Scan for the cell matching the given text and deliver its (x, y) coordinate at center. 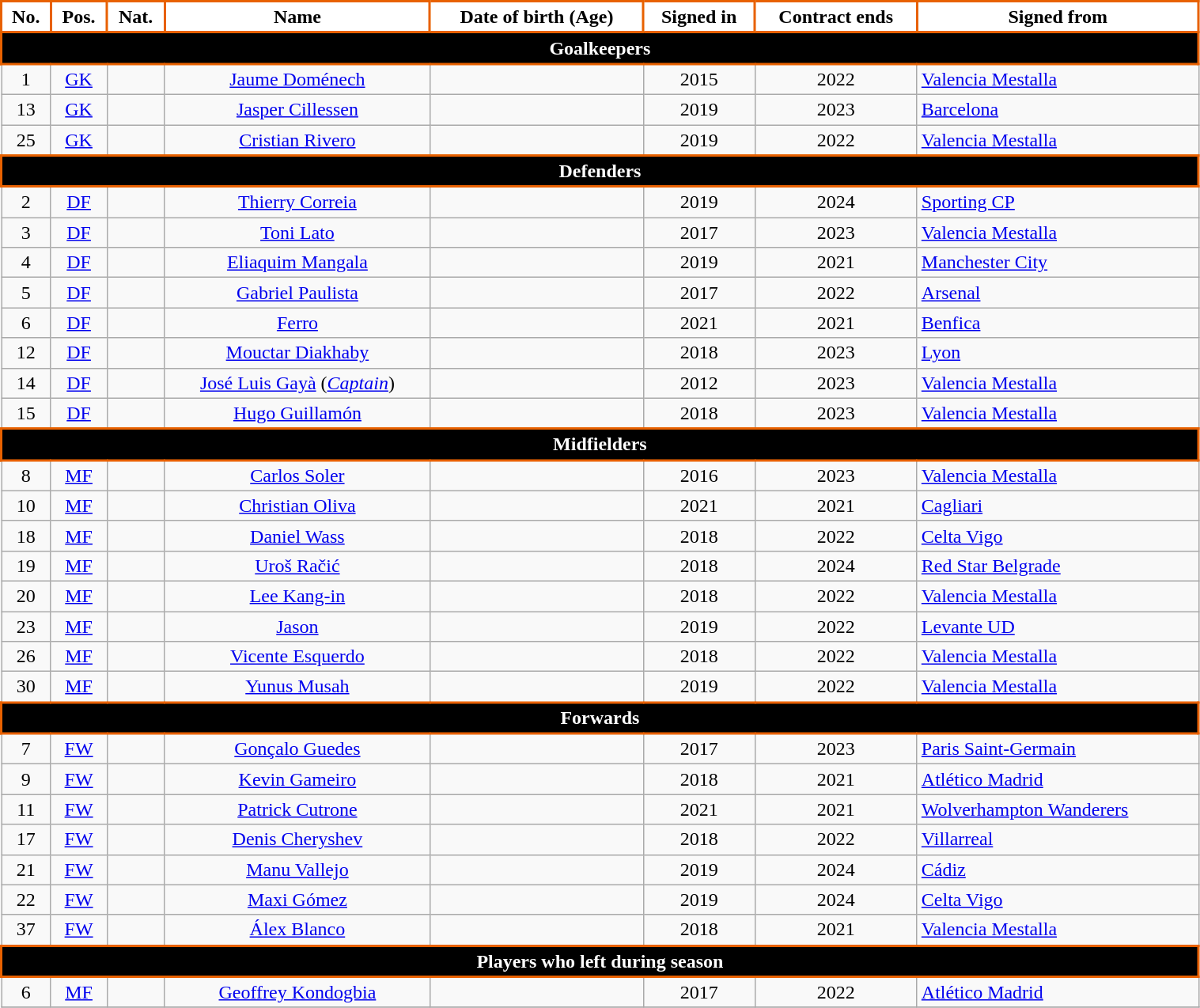
8 (27, 475)
2016 (699, 475)
Arsenal (1058, 293)
Álex Blanco (297, 930)
25 (27, 141)
2015 (699, 79)
Date of birth (Age) (537, 17)
Lee Kang-in (297, 596)
Goalkeepers (600, 48)
Signed from (1058, 17)
23 (27, 626)
Carlos Soler (297, 475)
13 (27, 109)
Maxi Gómez (297, 900)
20 (27, 596)
Players who left during season (600, 961)
37 (27, 930)
No. (27, 17)
Signed in (699, 17)
Name (297, 17)
Defenders (600, 171)
Manchester City (1058, 263)
Levante UD (1058, 626)
Christian Oliva (297, 506)
Jasper Cillessen (297, 109)
Nat. (136, 17)
Daniel Wass (297, 536)
Red Star Belgrade (1058, 566)
Forwards (600, 718)
9 (27, 779)
Lyon (1058, 353)
26 (27, 657)
Contract ends (835, 17)
Denis Cheryshev (297, 839)
Villarreal (1058, 839)
15 (27, 413)
Wolverhampton Wanderers (1058, 809)
José Luis Gayà (Captain) (297, 383)
5 (27, 293)
14 (27, 383)
Benfica (1058, 323)
10 (27, 506)
3 (27, 233)
Thierry Correia (297, 203)
Uroš Račić (297, 566)
Yunus Musah (297, 687)
Gabriel Paulista (297, 293)
Geoffrey Kondogbia (297, 992)
2012 (699, 383)
Jaume Doménech (297, 79)
Jason (297, 626)
Pos. (79, 17)
4 (27, 263)
Barcelona (1058, 109)
Paris Saint-Germain (1058, 748)
Mouctar Diakhaby (297, 353)
Cagliari (1058, 506)
22 (27, 900)
Cristian Rivero (297, 141)
Sporting CP (1058, 203)
7 (27, 748)
Gonçalo Guedes (297, 748)
11 (27, 809)
Hugo Guillamón (297, 413)
Toni Lato (297, 233)
Eliaquim Mangala (297, 263)
12 (27, 353)
30 (27, 687)
Ferro (297, 323)
Midfielders (600, 445)
21 (27, 870)
1 (27, 79)
Kevin Gameiro (297, 779)
18 (27, 536)
Cádiz (1058, 870)
19 (27, 566)
17 (27, 839)
Manu Vallejo (297, 870)
2 (27, 203)
Vicente Esquerdo (297, 657)
Patrick Cutrone (297, 809)
